Detect which cell encompasses the target text, then output its [x, y] center coordinate. 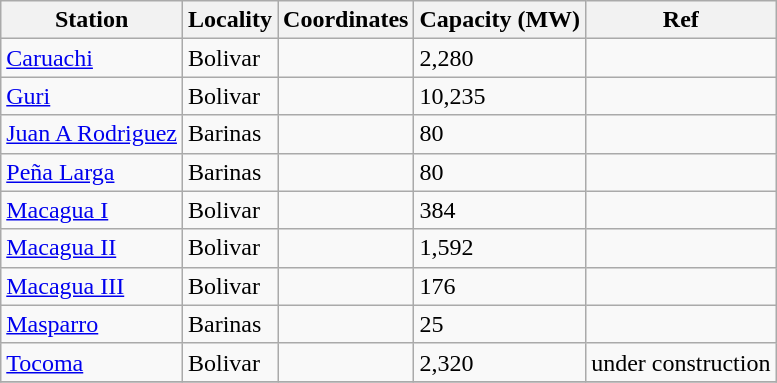
Macagua III [92, 286]
Guri [92, 96]
384 [500, 210]
2,320 [500, 362]
Juan A Rodriguez [92, 134]
2,280 [500, 58]
Capacity (MW) [500, 20]
under construction [681, 362]
1,592 [500, 248]
25 [500, 324]
Locality [230, 20]
10,235 [500, 96]
Macagua II [92, 248]
Ref [681, 20]
Coordinates [346, 20]
Masparro [92, 324]
Station [92, 20]
Macagua I [92, 210]
Peña Larga [92, 172]
Tocoma [92, 362]
Caruachi [92, 58]
176 [500, 286]
